Pinpoint the cell where the given text exists, returning its (X, Y) midpoint coordinate. 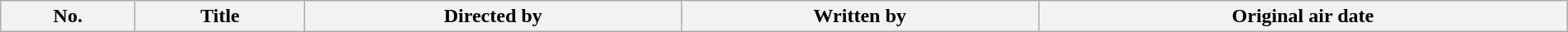
Title (220, 16)
Directed by (493, 16)
Written by (860, 16)
No. (68, 16)
Original air date (1303, 16)
